Return the (x, y) coordinate for the center point of the cell that contains the specified text.  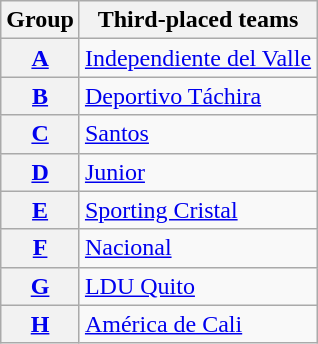
Third-placed teams (198, 20)
A (40, 58)
Group (40, 20)
B (40, 96)
E (40, 210)
Sporting Cristal (198, 210)
Junior (198, 172)
D (40, 172)
Santos (198, 134)
H (40, 324)
G (40, 286)
Nacional (198, 248)
LDU Quito (198, 286)
C (40, 134)
Independiente del Valle (198, 58)
América de Cali (198, 324)
Deportivo Táchira (198, 96)
F (40, 248)
